Provide the (X, Y) coordinate of the cell's center where the given text is located.  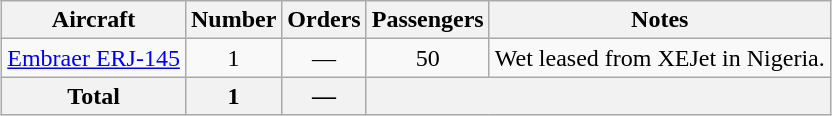
Number (233, 20)
Notes (660, 20)
Wet leased from XEJet in Nigeria. (660, 58)
Orders (324, 20)
Aircraft (94, 20)
Embraer ERJ-145 (94, 58)
Total (94, 96)
50 (428, 58)
Passengers (428, 20)
